Scan for the cell matching the given text and deliver its (X, Y) coordinate at center. 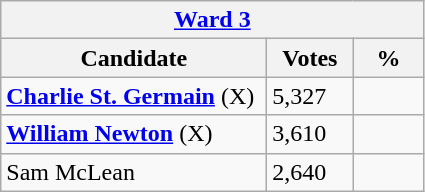
% (388, 58)
Candidate (134, 58)
3,610 (310, 134)
2,640 (310, 172)
5,327 (310, 96)
Ward 3 (212, 20)
William Newton (X) (134, 134)
Votes (310, 58)
Charlie St. Germain (X) (134, 96)
Sam McLean (134, 172)
